Provide the [X, Y] coordinate of the cell's center where the given text is located.  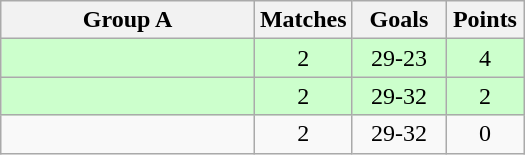
29-23 [399, 58]
0 [486, 134]
Group A [128, 20]
Goals [399, 20]
4 [486, 58]
Matches [303, 20]
Points [486, 20]
